Return [x, y] of the center of cell containing provided text 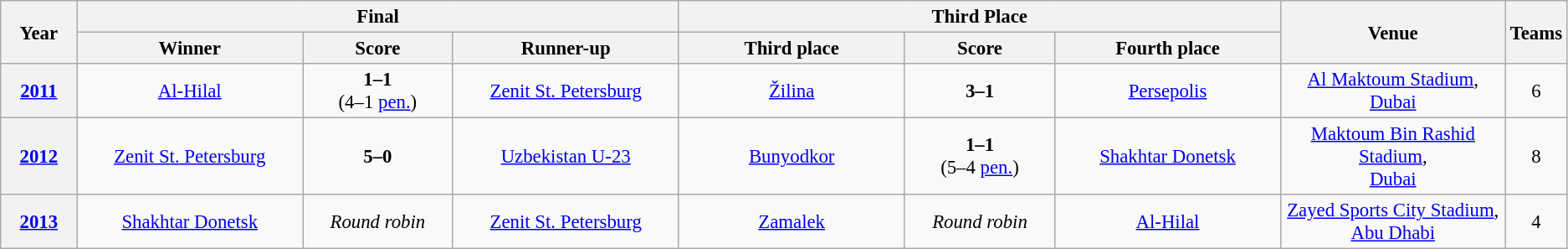
2013 [38, 221]
Persepolis [1168, 91]
1–1(5–4 pen.) [980, 157]
Fourth place [1168, 49]
Final [378, 17]
4 [1536, 221]
Year [38, 32]
3–1 [980, 91]
1–1(4–1 pen.) [378, 91]
6 [1536, 91]
Zayed Sports City Stadium,Abu Dhabi [1392, 221]
2011 [38, 91]
Third place [792, 49]
Third Place [979, 17]
Winner [190, 49]
Runner-up [566, 49]
Zamalek [792, 221]
5–0 [378, 157]
Žilina [792, 91]
Bunyodkor [792, 157]
Venue [1392, 32]
Uzbekistan U-23 [566, 157]
Teams [1536, 32]
Al Maktoum Stadium,Dubai [1392, 91]
2012 [38, 157]
8 [1536, 157]
Maktoum Bin Rashid Stadium,Dubai [1392, 157]
